Return the (X, Y) coordinate for the center point of the cell that contains the specified text.  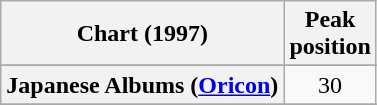
30 (330, 85)
Chart (1997) (142, 34)
Japanese Albums (Oricon) (142, 85)
Peakposition (330, 34)
